Provide the (X, Y) coordinate of the cell's center where the given text is located.  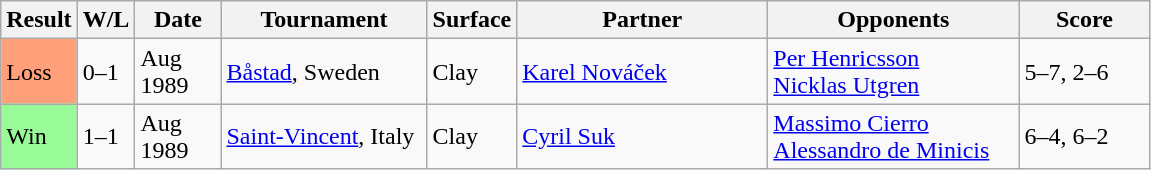
Partner (642, 20)
Result (39, 20)
1–1 (106, 136)
6–4, 6–2 (1084, 136)
Per Henricsson Nicklas Utgren (894, 72)
W/L (106, 20)
Massimo Cierro Alessandro de Minicis (894, 136)
Score (1084, 20)
Cyril Suk (642, 136)
Date (178, 20)
Tournament (324, 20)
5–7, 2–6 (1084, 72)
Båstad, Sweden (324, 72)
Surface (472, 20)
0–1 (106, 72)
Saint-Vincent, Italy (324, 136)
Karel Nováček (642, 72)
Loss (39, 72)
Opponents (894, 20)
Win (39, 136)
